From the cell containing the given text, extract its center point as (X, Y) coordinate. 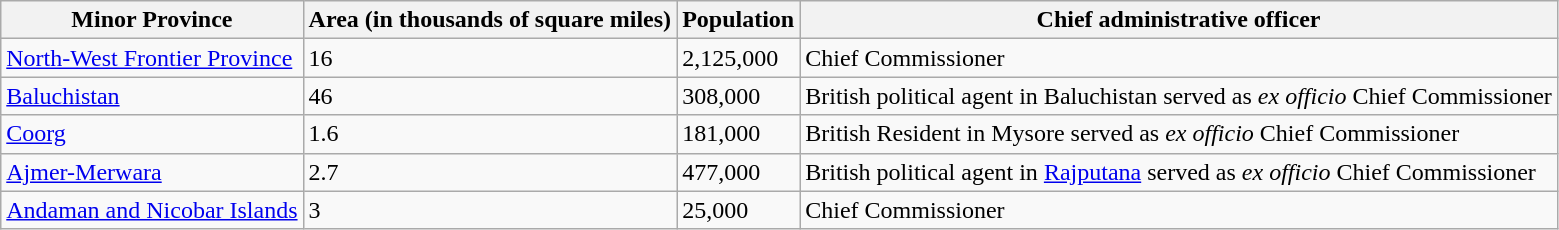
Population (738, 20)
Andaman and Nicobar Islands (152, 210)
Area (in thousands of square miles) (490, 20)
Coorg (152, 134)
British political agent in Rajputana served as ex officio Chief Commissioner (1179, 172)
Ajmer-Merwara (152, 172)
2,125,000 (738, 58)
308,000 (738, 96)
Baluchistan (152, 96)
Chief administrative officer (1179, 20)
British Resident in Mysore served as ex officio Chief Commissioner (1179, 134)
477,000 (738, 172)
25,000 (738, 210)
1.6 (490, 134)
3 (490, 210)
16 (490, 58)
2.7 (490, 172)
46 (490, 96)
British political agent in Baluchistan served as ex officio Chief Commissioner (1179, 96)
181,000 (738, 134)
Minor Province (152, 20)
North-West Frontier Province (152, 58)
